Provide the (X, Y) coordinate of the cell's center where the given text is located.  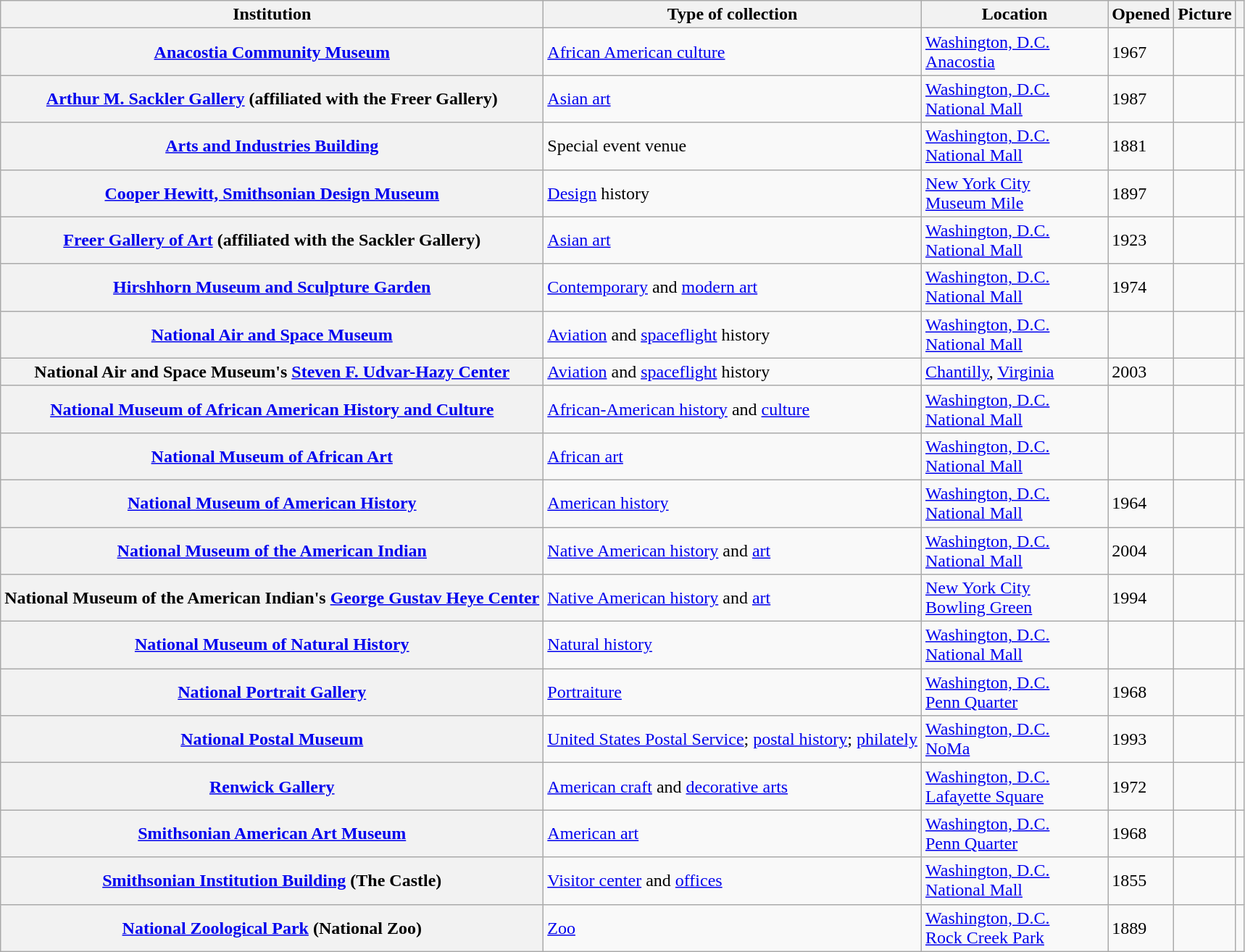
New York City Bowling Green (1015, 598)
Arts and Industries Building (272, 146)
1897 (1141, 193)
National Museum of the American Indian's George Gustav Heye Center (272, 598)
Institution (272, 14)
1923 (1141, 241)
Contemporary and modern art (733, 287)
1967 (1141, 52)
American art (733, 833)
National Museum of African American History and Culture (272, 409)
Washington, D.C. NoMa (1015, 739)
American history (733, 503)
Chantilly, Virginia (1015, 372)
Special event venue (733, 146)
Arthur M. Sackler Gallery (affiliated with the Freer Gallery) (272, 99)
Washington, D.C. Rock Creek Park (1015, 927)
United States Postal Service; postal history; philately (733, 739)
Natural history (733, 645)
Portraiture (733, 693)
1987 (1141, 99)
1855 (1141, 881)
Cooper Hewitt, Smithsonian Design Museum (272, 193)
1889 (1141, 927)
Opened (1141, 14)
American craft and decorative arts (733, 787)
African American culture (733, 52)
Visitor center and offices (733, 881)
Smithsonian American Art Museum (272, 833)
Picture (1204, 14)
National Portrait Gallery (272, 693)
National Museum of American History (272, 503)
Smithsonian Institution Building (The Castle) (272, 881)
National Museum of the American Indian (272, 551)
Freer Gallery of Art (affiliated with the Sackler Gallery) (272, 241)
Hirshhorn Museum and Sculpture Garden (272, 287)
Renwick Gallery (272, 787)
1964 (1141, 503)
New York City Museum Mile (1015, 193)
1881 (1141, 146)
Anacostia Community Museum (272, 52)
Design history (733, 193)
1994 (1141, 598)
Type of collection (733, 14)
2004 (1141, 551)
National Postal Museum (272, 739)
2003 (1141, 372)
Zoo (733, 927)
1974 (1141, 287)
National Air and Space Museum (272, 335)
African art (733, 456)
Washington, D.C. Lafayette Square (1015, 787)
1993 (1141, 739)
African-American history and culture (733, 409)
National Zoological Park (National Zoo) (272, 927)
National Air and Space Museum's Steven F. Udvar-Hazy Center (272, 372)
National Museum of African Art (272, 456)
National Museum of Natural History (272, 645)
1972 (1141, 787)
Washington, D.C. Anacostia (1015, 52)
Location (1015, 14)
